Capture the cell that displays the provided text and extract its (X, Y) central coordinate. 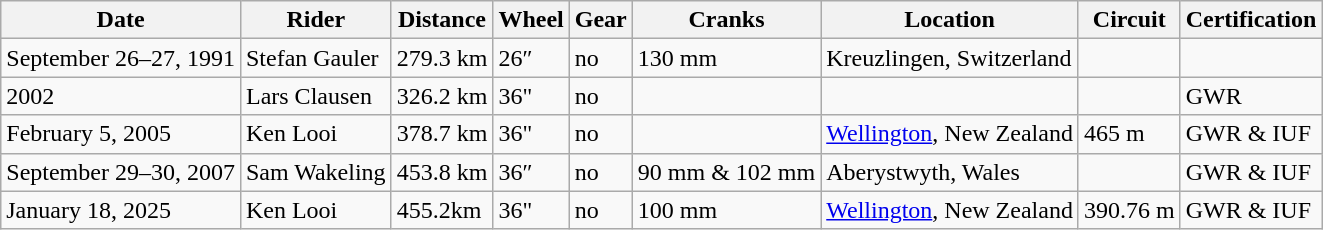
455.2km (442, 210)
Rider (316, 20)
January 18, 2025 (121, 210)
100 mm (726, 210)
Distance (442, 20)
Kreuzlingen, Switzerland (950, 58)
390.76 m (1129, 210)
September 29–30, 2007 (121, 172)
Circuit (1129, 20)
2002 (121, 96)
Wheel (531, 20)
Sam Wakeling (316, 172)
465 m (1129, 134)
GWR (1251, 96)
Date (121, 20)
February 5, 2005 (121, 134)
Aberystwyth, Wales (950, 172)
Certification (1251, 20)
Location (950, 20)
Cranks (726, 20)
326.2 km (442, 96)
378.7 km (442, 134)
90 mm & 102 mm (726, 172)
36″ (531, 172)
453.8 km (442, 172)
Lars Clausen (316, 96)
Stefan Gauler (316, 58)
Gear (600, 20)
130 mm (726, 58)
September 26–27, 1991 (121, 58)
26″ (531, 58)
279.3 km (442, 58)
